From the cell containing the given text, extract its center point as [X, Y] coordinate. 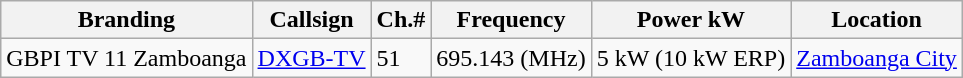
Ch.# [401, 20]
Location [877, 20]
Callsign [312, 20]
DXGB-TV [312, 58]
Power kW [691, 20]
Zamboanga City [877, 58]
Frequency [511, 20]
695.143 (MHz) [511, 58]
Branding [126, 20]
5 kW (10 kW ERP) [691, 58]
51 [401, 58]
GBPI TV 11 Zamboanga [126, 58]
